Identify which cell holds the provided text, then report its (X, Y) central coordinate. 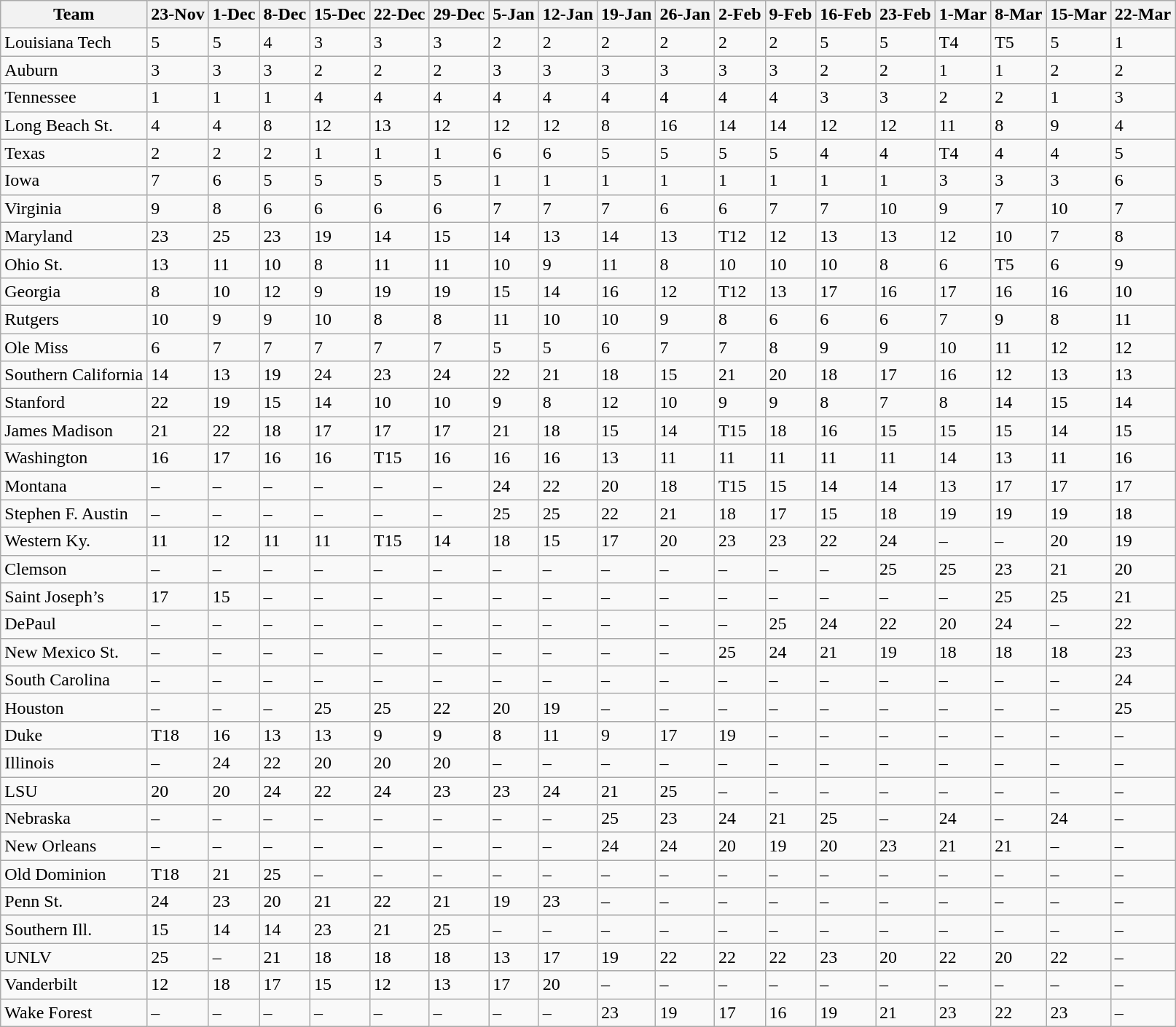
Washington (74, 458)
Western Ky. (74, 541)
Vanderbilt (74, 985)
Iowa (74, 181)
New Orleans (74, 846)
29-Dec (459, 15)
Maryland (74, 236)
South Carolina (74, 680)
UNLV (74, 957)
Rutgers (74, 319)
Ole Miss (74, 347)
LSU (74, 790)
1-Mar (963, 15)
Stanford (74, 403)
Long Beach St. (74, 125)
23-Nov (178, 15)
Houston (74, 707)
Virginia (74, 208)
Saint Joseph’s (74, 597)
26-Jan (685, 15)
8-Mar (1019, 15)
Tennessee (74, 98)
New Mexico St. (74, 652)
16-Feb (846, 15)
9-Feb (791, 15)
DePaul (74, 624)
2-Feb (740, 15)
Southern California (74, 375)
Duke (74, 735)
Southern Ill. (74, 929)
15-Mar (1078, 15)
Nebraska (74, 819)
Auburn (74, 70)
22-Mar (1142, 15)
22-Dec (399, 15)
23-Feb (906, 15)
1-Dec (234, 15)
Ohio St. (74, 264)
5-Jan (514, 15)
Wake Forest (74, 1012)
Old Dominion (74, 874)
12-Jan (568, 15)
Montana (74, 486)
15-Dec (340, 15)
Penn St. (74, 902)
19-Jan (627, 15)
8-Dec (285, 15)
Stephen F. Austin (74, 513)
Illinois (74, 763)
Clemson (74, 569)
James Madison (74, 430)
Georgia (74, 291)
Louisiana Tech (74, 42)
Team (74, 15)
Texas (74, 153)
